Extract the (x, y) coordinate from the center of the cell holding the provided text.  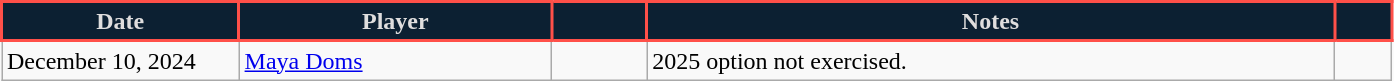
2025 option not exercised. (991, 60)
Notes (991, 22)
Date (121, 22)
Player (396, 22)
Maya Doms (396, 60)
December 10, 2024 (121, 60)
